Pinpoint the cell where the given text exists, returning its [x, y] midpoint coordinate. 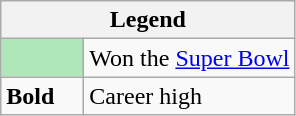
Bold [42, 96]
Career high [190, 96]
Legend [148, 20]
Won the Super Bowl [190, 58]
